Locate the cell with the specified text and output its (X, Y) center coordinate. 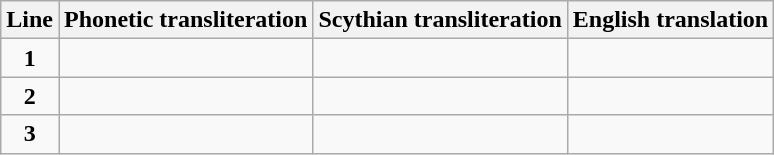
2 (30, 96)
Line (30, 20)
Scythian transliteration (440, 20)
English translation (670, 20)
Phonetic transliteration (185, 20)
1 (30, 58)
3 (30, 134)
